For the text-containing cell, return its midpoint in [X, Y] coordinate format. 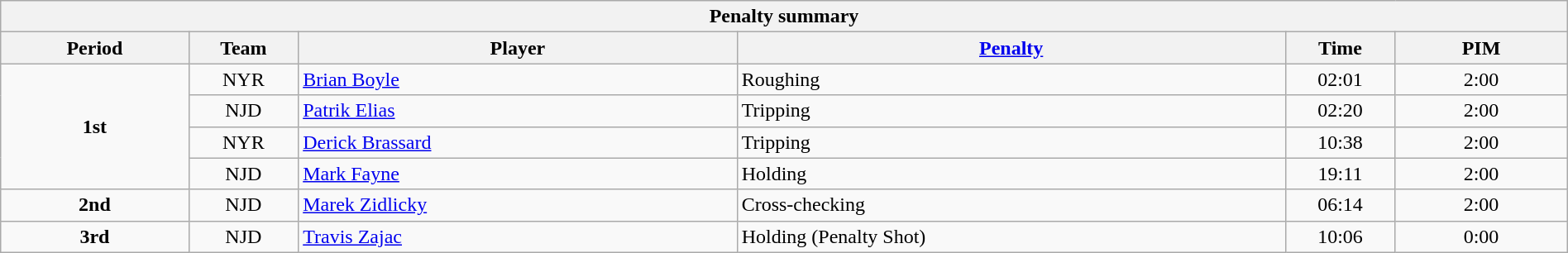
Mark Fayne [518, 174]
0:00 [1481, 236]
Marek Zidlicky [518, 205]
Travis Zajac [518, 236]
Team [243, 48]
Patrik Elias [518, 111]
Holding [1011, 174]
1st [94, 126]
Period [94, 48]
Derick Brassard [518, 142]
Player [518, 48]
02:01 [1340, 79]
3rd [94, 236]
10:38 [1340, 142]
10:06 [1340, 236]
Roughing [1011, 79]
Holding (Penalty Shot) [1011, 236]
19:11 [1340, 174]
02:20 [1340, 111]
2nd [94, 205]
Penalty summary [784, 17]
Penalty [1011, 48]
Time [1340, 48]
Brian Boyle [518, 79]
Cross-checking [1011, 205]
PIM [1481, 48]
06:14 [1340, 205]
